Output the (X, Y) coordinate of the center of the cell containing the given text.  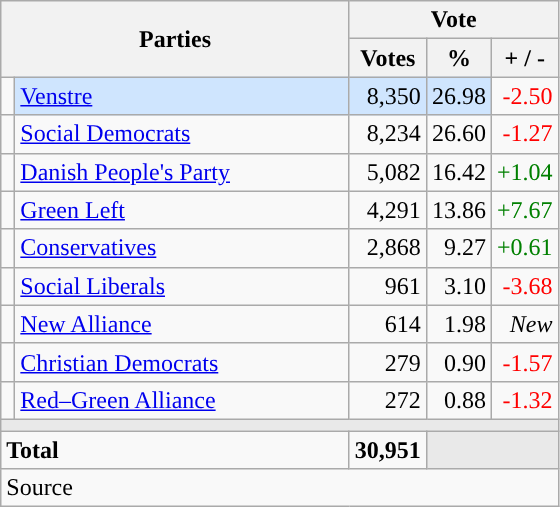
Venstre (182, 96)
279 (388, 362)
-3.68 (524, 286)
0.88 (458, 400)
New Alliance (182, 324)
Social Liberals (182, 286)
2,868 (388, 248)
-1.57 (524, 362)
614 (388, 324)
New (524, 324)
13.86 (458, 210)
-1.27 (524, 134)
Parties (176, 39)
Danish People's Party (182, 172)
30,951 (388, 449)
3.10 (458, 286)
26.60 (458, 134)
961 (388, 286)
+1.04 (524, 172)
272 (388, 400)
9.27 (458, 248)
Green Left (182, 210)
1.98 (458, 324)
26.98 (458, 96)
8,350 (388, 96)
Source (280, 488)
-1.32 (524, 400)
Vote (454, 20)
Total (176, 449)
% (458, 58)
16.42 (458, 172)
+ / - (524, 58)
+0.61 (524, 248)
Social Democrats (182, 134)
5,082 (388, 172)
Conservatives (182, 248)
Votes (388, 58)
8,234 (388, 134)
Christian Democrats (182, 362)
0.90 (458, 362)
-2.50 (524, 96)
4,291 (388, 210)
Red–Green Alliance (182, 400)
+7.67 (524, 210)
